Determine the (x, y) coordinate at the center of the cell enclosing the given text.  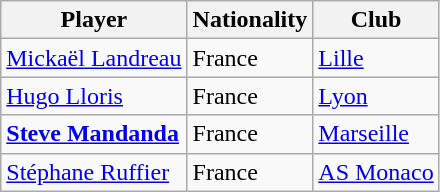
Hugo Lloris (94, 96)
Player (94, 20)
Mickaël Landreau (94, 58)
Nationality (250, 20)
Club (376, 20)
Stéphane Ruffier (94, 172)
AS Monaco (376, 172)
Steve Mandanda (94, 134)
Lyon (376, 96)
Marseille (376, 134)
Lille (376, 58)
